Output the [X, Y] coordinate of the center of the cell containing the given text.  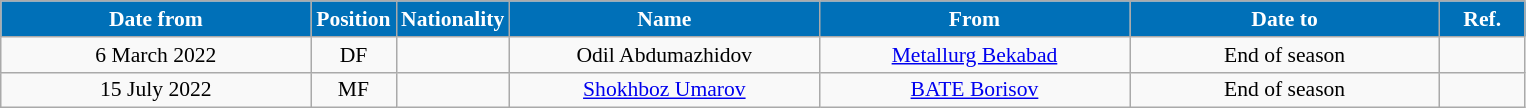
Date to [1285, 19]
Metallurg Bekabad [974, 55]
Shokhboz Umarov [664, 90]
From [974, 19]
Date from [156, 19]
Position [354, 19]
DF [354, 55]
15 July 2022 [156, 90]
Ref. [1482, 19]
Name [664, 19]
Nationality [452, 19]
MF [354, 90]
BATE Borisov [974, 90]
Odil Abdumazhidov [664, 55]
6 March 2022 [156, 55]
